Return [X, Y] of the center of cell containing provided text 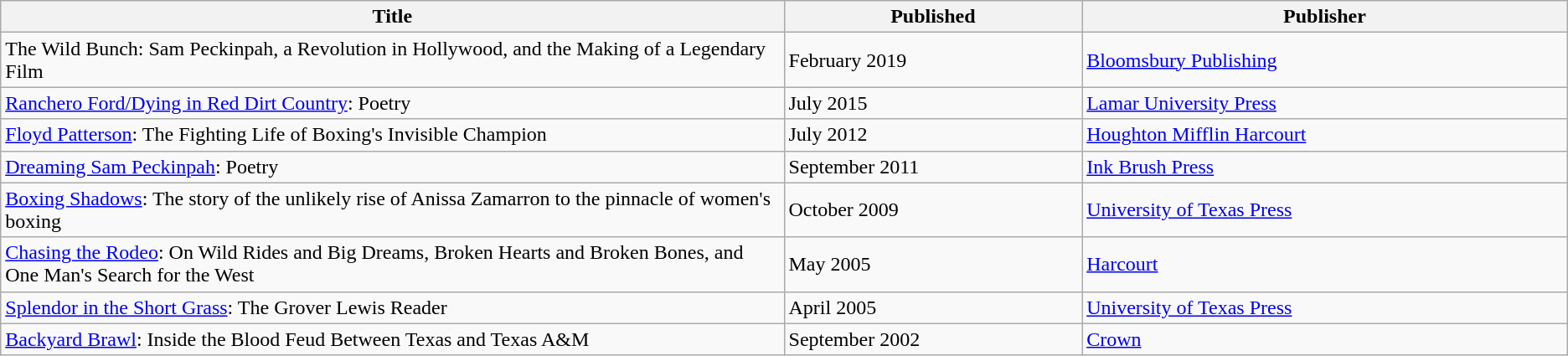
Crown [1325, 339]
Published [933, 17]
February 2019 [933, 60]
Splendor in the Short Grass: The Grover Lewis Reader [392, 307]
July 2012 [933, 135]
Lamar University Press [1325, 103]
Publisher [1325, 17]
Ink Brush Press [1325, 167]
May 2005 [933, 265]
Harcourt [1325, 265]
Ranchero Ford/Dying in Red Dirt Country: Poetry [392, 103]
Houghton Mifflin Harcourt [1325, 135]
October 2009 [933, 209]
Floyd Patterson: The Fighting Life of Boxing's Invisible Champion [392, 135]
The Wild Bunch: Sam Peckinpah, a Revolution in Hollywood, and the Making of a Legendary Film [392, 60]
September 2002 [933, 339]
Chasing the Rodeo: On Wild Rides and Big Dreams, Broken Hearts and Broken Bones, and One Man's Search for the West [392, 265]
July 2015 [933, 103]
September 2011 [933, 167]
Bloomsbury Publishing [1325, 60]
Title [392, 17]
Boxing Shadows: The story of the unlikely rise of Anissa Zamarron to the pinnacle of women's boxing [392, 209]
April 2005 [933, 307]
Dreaming Sam Peckinpah: Poetry [392, 167]
Backyard Brawl: Inside the Blood Feud Between Texas and Texas A&M [392, 339]
